Output the (X, Y) coordinate of the center of the cell containing the given text.  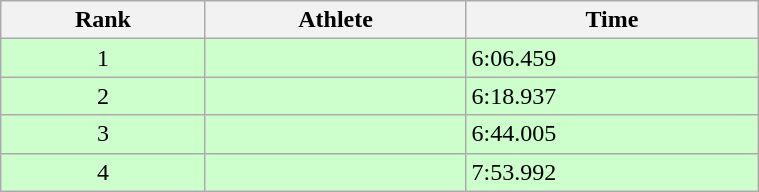
4 (103, 172)
Athlete (336, 20)
6:06.459 (612, 58)
2 (103, 96)
3 (103, 134)
6:18.937 (612, 96)
Time (612, 20)
6:44.005 (612, 134)
Rank (103, 20)
7:53.992 (612, 172)
1 (103, 58)
